Detect which cell encompasses the target text, then output its (X, Y) center coordinate. 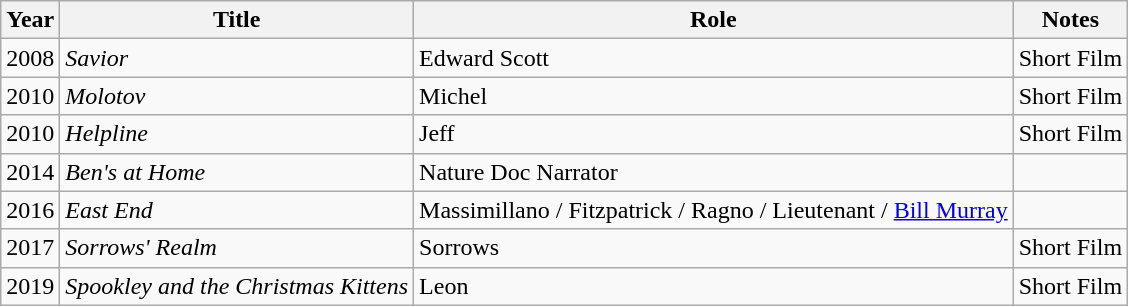
2019 (30, 286)
Role (714, 20)
Edward Scott (714, 58)
Molotov (237, 96)
Ben's at Home (237, 172)
Helpline (237, 134)
Year (30, 20)
Jeff (714, 134)
East End (237, 210)
2014 (30, 172)
Michel (714, 96)
Savior (237, 58)
Sorrows' Realm (237, 248)
Title (237, 20)
Spookley and the Christmas Kittens (237, 286)
Leon (714, 286)
2016 (30, 210)
2008 (30, 58)
Nature Doc Narrator (714, 172)
Massimillano / Fitzpatrick / Ragno / Lieutenant / Bill Murray (714, 210)
2017 (30, 248)
Notes (1070, 20)
Sorrows (714, 248)
